From the cell containing the given text, extract its center point as (X, Y) coordinate. 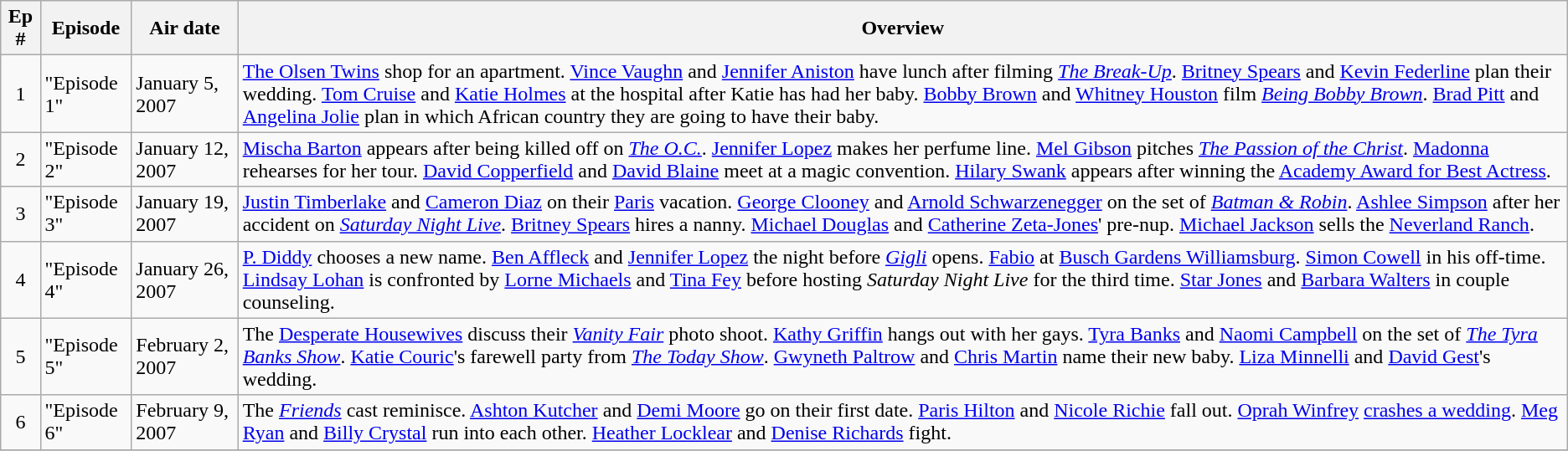
2 (20, 159)
4 (20, 279)
3 (20, 214)
"Episode 6" (85, 422)
5 (20, 356)
January 26, 2007 (184, 279)
Episode (85, 28)
"Episode 3" (85, 214)
"Episode 4" (85, 279)
6 (20, 422)
Overview (903, 28)
1 (20, 94)
January 12, 2007 (184, 159)
"Episode 5" (85, 356)
"Episode 2" (85, 159)
January 5, 2007 (184, 94)
"Episode 1" (85, 94)
Ep # (20, 28)
Air date (184, 28)
February 9, 2007 (184, 422)
February 2, 2007 (184, 356)
January 19, 2007 (184, 214)
